Determine the (X, Y) coordinate at the center of the cell enclosing the given text.  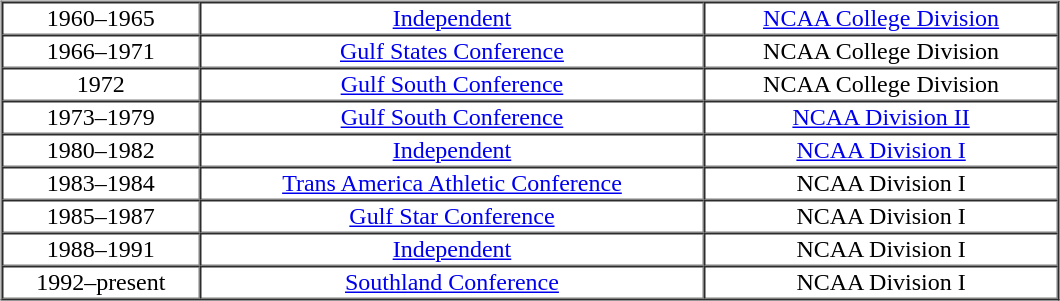
1966–1971 (101, 52)
NCAA Division II (880, 118)
Trans America Athletic Conference (452, 184)
Southland Conference (452, 282)
1973–1979 (101, 118)
1992–present (101, 282)
1972 (101, 84)
1985–1987 (101, 216)
Gulf States Conference (452, 52)
1960–1965 (101, 18)
1983–1984 (101, 184)
Gulf Star Conference (452, 216)
1980–1982 (101, 150)
1988–1991 (101, 250)
